From the cell containing the given text, extract its center point as [X, Y] coordinate. 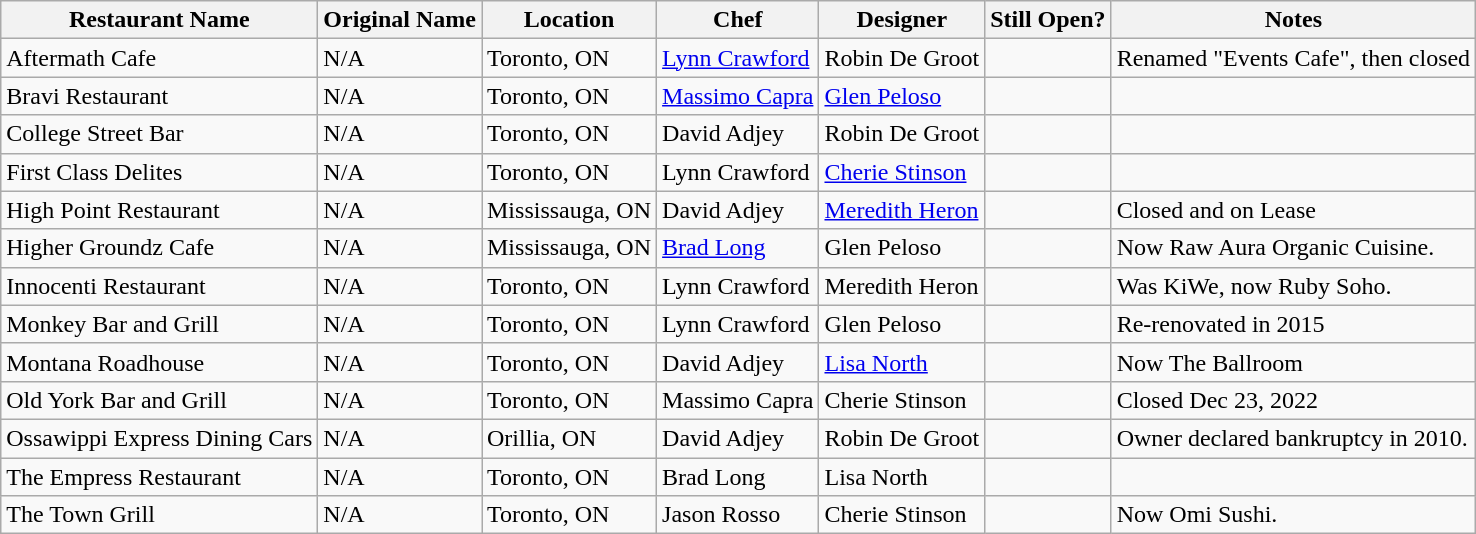
The Empress Restaurant [160, 477]
Now Omi Sushi. [1294, 515]
Location [570, 20]
Renamed "Events Cafe", then closed [1294, 58]
Owner declared bankruptcy in 2010. [1294, 438]
Now Raw Aura Organic Cuisine. [1294, 248]
Now The Ballroom [1294, 362]
Closed Dec 23, 2022 [1294, 400]
Higher Groundz Cafe [160, 248]
Innocenti Restaurant [160, 286]
Notes [1294, 20]
Bravi Restaurant [160, 96]
Closed and on Lease [1294, 210]
Chef [738, 20]
Designer [902, 20]
Re-renovated in 2015 [1294, 324]
The Town Grill [160, 515]
Old York Bar and Grill [160, 400]
College Street Bar [160, 134]
Jason Rosso [738, 515]
Monkey Bar and Grill [160, 324]
Montana Roadhouse [160, 362]
Ossawippi Express Dining Cars [160, 438]
Restaurant Name [160, 20]
Still Open? [1048, 20]
First Class Delites [160, 172]
Aftermath Cafe [160, 58]
High Point Restaurant [160, 210]
Original Name [400, 20]
Was KiWe, now Ruby Soho. [1294, 286]
Orillia, ON [570, 438]
